Provide the (x, y) coordinate of the cell's center where the given text is located.  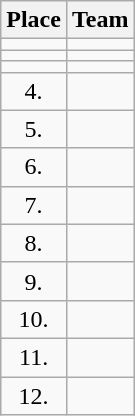
9. (34, 281)
Team (100, 20)
10. (34, 319)
7. (34, 205)
4. (34, 91)
5. (34, 129)
12. (34, 395)
8. (34, 243)
11. (34, 357)
Place (34, 20)
6. (34, 167)
